Find where the given text appears and provide that cell's center as (x, y) coordinate. 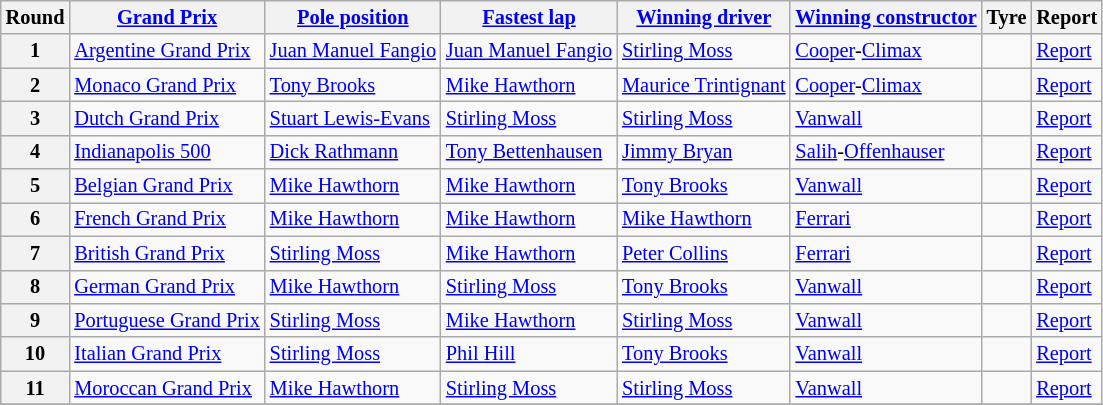
Tyre (1007, 17)
Monaco Grand Prix (166, 85)
French Grand Prix (166, 219)
Belgian Grand Prix (166, 186)
8 (36, 287)
Fastest lap (529, 17)
Salih-Offenhauser (886, 152)
Jimmy Bryan (704, 152)
Dutch Grand Prix (166, 118)
Dick Rathmann (353, 152)
4 (36, 152)
Portuguese Grand Prix (166, 320)
Argentine Grand Prix (166, 51)
7 (36, 253)
3 (36, 118)
11 (36, 388)
Grand Prix (166, 17)
9 (36, 320)
Tony Bettenhausen (529, 152)
1 (36, 51)
2 (36, 85)
Moroccan Grand Prix (166, 388)
Italian Grand Prix (166, 354)
6 (36, 219)
5 (36, 186)
Maurice Trintignant (704, 85)
Peter Collins (704, 253)
British Grand Prix (166, 253)
Pole position (353, 17)
Winning driver (704, 17)
German Grand Prix (166, 287)
Stuart Lewis-Evans (353, 118)
Winning constructor (886, 17)
Round (36, 17)
Phil Hill (529, 354)
Indianapolis 500 (166, 152)
10 (36, 354)
